Scan for the cell matching the given text and deliver its (x, y) coordinate at center. 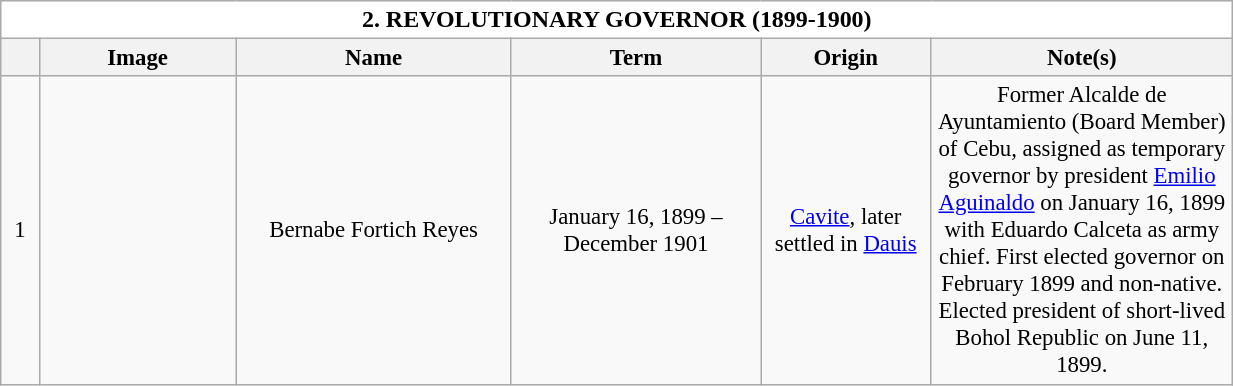
2. REVOLUTIONARY GOVERNOR (1899-1900) (617, 20)
Bernabe Fortich Reyes (374, 231)
Term (636, 58)
1 (20, 231)
Cavite, later settled in Dauis (846, 231)
Image (138, 58)
January 16, 1899 – December 1901 (636, 231)
Name (374, 58)
Origin (846, 58)
Note(s) (1082, 58)
